Search for the cell housing the specified text and yield its [x, y] center coordinate. 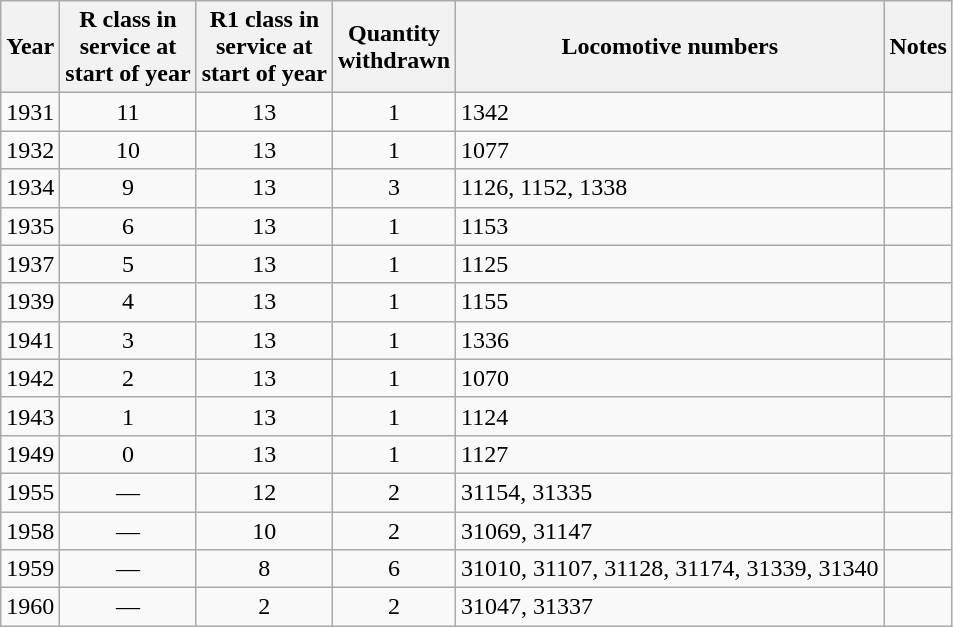
1931 [30, 112]
R1 class inservice atstart of year [264, 47]
1932 [30, 150]
1126, 1152, 1338 [670, 188]
1077 [670, 150]
1155 [670, 302]
1153 [670, 226]
Year [30, 47]
1127 [670, 454]
31069, 31147 [670, 531]
1125 [670, 264]
1959 [30, 569]
1949 [30, 454]
R class inservice atstart of year [128, 47]
Quantitywithdrawn [394, 47]
Notes [918, 47]
1070 [670, 378]
1937 [30, 264]
1958 [30, 531]
4 [128, 302]
1942 [30, 378]
1941 [30, 340]
1934 [30, 188]
31047, 31337 [670, 607]
1336 [670, 340]
1935 [30, 226]
1943 [30, 416]
1939 [30, 302]
Locomotive numbers [670, 47]
5 [128, 264]
0 [128, 454]
1124 [670, 416]
1342 [670, 112]
31010, 31107, 31128, 31174, 31339, 31340 [670, 569]
31154, 31335 [670, 492]
9 [128, 188]
1955 [30, 492]
8 [264, 569]
12 [264, 492]
11 [128, 112]
1960 [30, 607]
